Find where the given text appears and provide that cell's center as [x, y] coordinate. 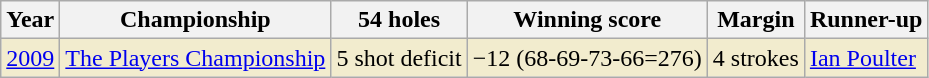
The Players Championship [196, 58]
Year [30, 20]
Ian Poulter [866, 58]
Winning score [587, 20]
4 strokes [756, 58]
−12 (68-69-73-66=276) [587, 58]
Margin [756, 20]
54 holes [399, 20]
5 shot deficit [399, 58]
2009 [30, 58]
Runner-up [866, 20]
Championship [196, 20]
